Extract the (x, y) coordinate from the center of the cell holding the provided text.  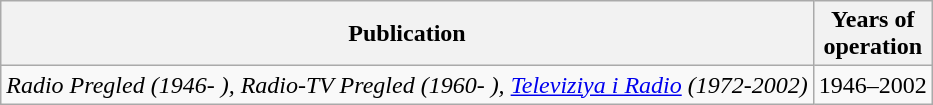
Radio Pregled (1946- ), Radio-TV Pregled (1960- ), Televiziya i Radio (1972-2002) (407, 85)
1946–2002 (872, 85)
Years ofoperation (872, 34)
Publication (407, 34)
